Detect which cell encompasses the target text, then output its [x, y] center coordinate. 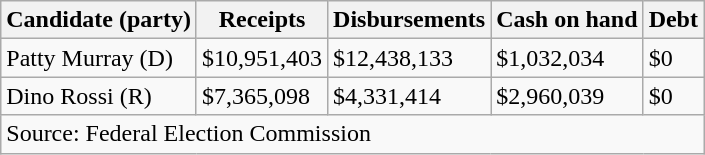
Receipts [262, 20]
Cash on hand [567, 20]
Dino Rossi (R) [99, 96]
$2,960,039 [567, 96]
$12,438,133 [410, 58]
Source: Federal Election Commission [352, 134]
$10,951,403 [262, 58]
$4,331,414 [410, 96]
$1,032,034 [567, 58]
Candidate (party) [99, 20]
Disbursements [410, 20]
Patty Murray (D) [99, 58]
Debt [673, 20]
$7,365,098 [262, 96]
